Return [x, y] of the center of cell containing provided text 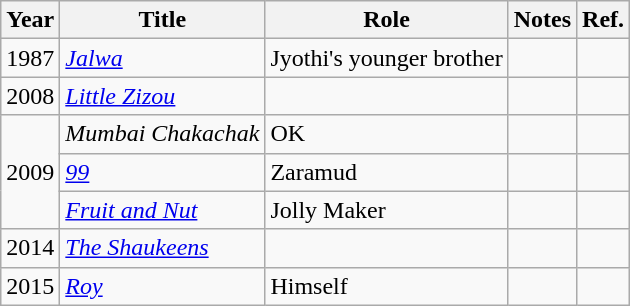
Jalwa [162, 58]
99 [162, 172]
Year [30, 20]
2014 [30, 248]
Fruit and Nut [162, 210]
2009 [30, 172]
Notes [542, 20]
Jyothi's younger brother [386, 58]
OK [386, 134]
2008 [30, 96]
Himself [386, 286]
Little Zizou [162, 96]
Roy [162, 286]
Jolly Maker [386, 210]
Role [386, 20]
Mumbai Chakachak [162, 134]
Zaramud [386, 172]
Ref. [604, 20]
The Shaukeens [162, 248]
1987 [30, 58]
2015 [30, 286]
Title [162, 20]
